Return (X, Y) of the center of cell containing provided text 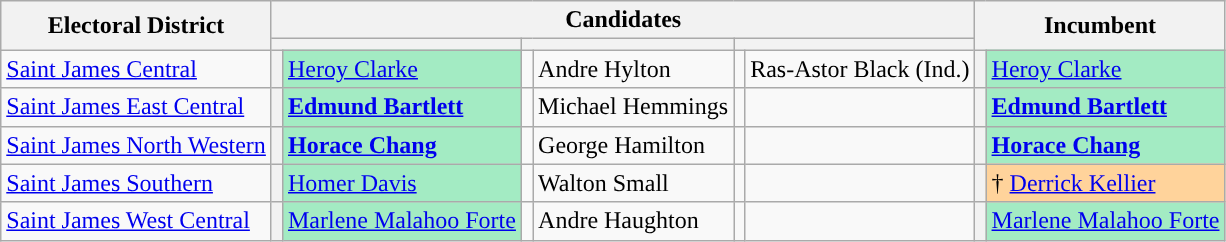
Incumbent (1100, 26)
† Derrick Kellier (1106, 183)
Ras-Astor Black (Ind.) (860, 69)
Saint James East Central (136, 107)
Michael Hemmings (634, 107)
Walton Small (634, 183)
George Hamilton (634, 145)
Electoral District (136, 26)
Saint James Central (136, 69)
Andre Haughton (634, 221)
Candidates (623, 20)
Homer Davis (402, 183)
Saint James North Western (136, 145)
Saint James West Central (136, 221)
Andre Hylton (634, 69)
Saint James Southern (136, 183)
